Locate the cell with the specified text and output its (x, y) center coordinate. 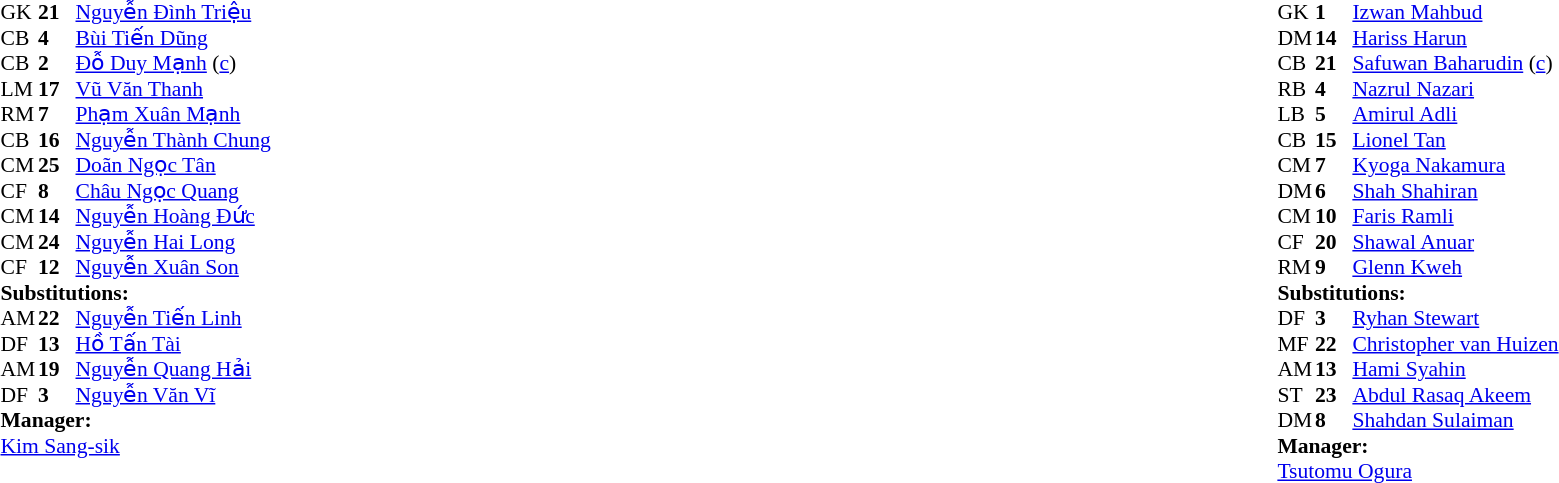
Nazrul Nazari (1455, 89)
Shahdan Sulaiman (1455, 421)
Nguyễn Hai Long (174, 242)
Hariss Harun (1455, 38)
LM (19, 89)
15 (1334, 140)
Doãn Ngọc Tân (174, 165)
Vũ Văn Thanh (174, 89)
23 (1334, 395)
Amirul Adli (1455, 115)
Hami Syahin (1455, 369)
Izwan Mahbud (1455, 13)
Abdul Rasaq Akeem (1455, 395)
Kyoga Nakamura (1455, 165)
5 (1334, 115)
RB (1296, 89)
1 (1334, 13)
Christopher van Huizen (1455, 344)
6 (1334, 191)
2 (57, 63)
9 (1334, 267)
Kim Sang-sik (135, 446)
19 (57, 369)
Ryhan Stewart (1455, 319)
Nguyễn Tiến Linh (174, 319)
Đỗ Duy Mạnh (c) (174, 63)
Châu Ngọc Quang (174, 191)
10 (1334, 217)
Glenn Kweh (1455, 267)
24 (57, 242)
Hồ Tấn Tài (174, 344)
Phạm Xuân Mạnh (174, 115)
Nguyễn Quang Hải (174, 369)
Nguyễn Đình Triệu (174, 13)
ST (1296, 395)
Faris Ramli (1455, 217)
Nguyễn Xuân Son (174, 267)
16 (57, 140)
Shah Shahiran (1455, 191)
Bùi Tiến Dũng (174, 38)
25 (57, 165)
12 (57, 267)
17 (57, 89)
Nguyễn Thành Chung (174, 140)
LB (1296, 115)
Nguyễn Văn Vĩ (174, 395)
Shawal Anuar (1455, 242)
20 (1334, 242)
Safuwan Baharudin (c) (1455, 63)
MF (1296, 344)
Nguyễn Hoàng Đức (174, 217)
Lionel Tan (1455, 140)
